From the cell containing the given text, extract its center point as [x, y] coordinate. 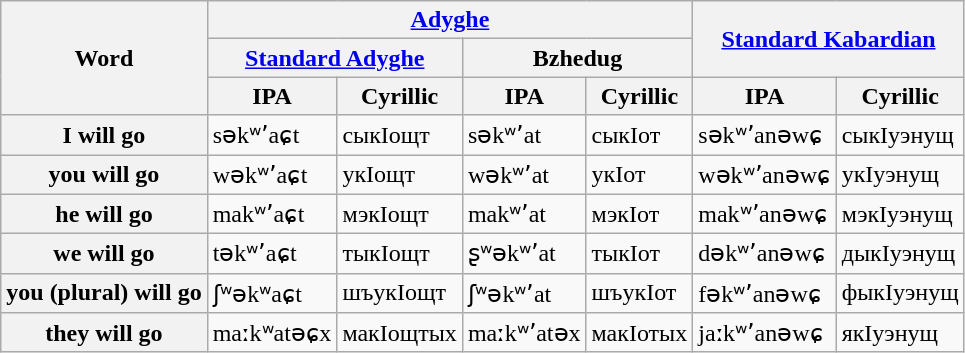
мэкIот [640, 214]
dəkʷʼanəwɕ [764, 254]
I will go [104, 135]
ʂʷəkʷʼat [524, 254]
тыкIощт [400, 254]
təkʷʼaɕt [272, 254]
сыкIуэнущ [900, 135]
you will go [104, 174]
wəkʷʼaɕt [272, 174]
Word [104, 58]
ʃʷəkʷʼat [524, 293]
Adyghe [450, 20]
макIощтых [400, 333]
you (plural) will go [104, 293]
Standard Kabardian [828, 39]
якIуэнущ [900, 333]
they will go [104, 333]
мэкIуэнущ [900, 214]
maːkʷatəɕx [272, 333]
səkʷʼaɕt [272, 135]
макIотых [640, 333]
he will go [104, 214]
jaːkʷʼanəwɕ [764, 333]
сыкIощт [400, 135]
шъукIот [640, 293]
ʃʷəkʷaɕt [272, 293]
makʷʼanəwɕ [764, 214]
фыкIуэнущ [900, 293]
сыкIот [640, 135]
makʷʼaɕt [272, 214]
we will go [104, 254]
дыкIуэнущ [900, 254]
Bzhedug [577, 58]
укIот [640, 174]
wəkʷʼanəwɕ [764, 174]
səkʷʼat [524, 135]
укIощт [400, 174]
шъукIощт [400, 293]
укIуэнущ [900, 174]
wəkʷʼat [524, 174]
тыкIот [640, 254]
səkʷʼanəwɕ [764, 135]
Standard Adyghe [334, 58]
makʷʼat [524, 214]
мэкIощт [400, 214]
maːkʷʼatəx [524, 333]
fəkʷʼanəwɕ [764, 293]
